Determine the [X, Y] coordinate at the center of the cell enclosing the given text.  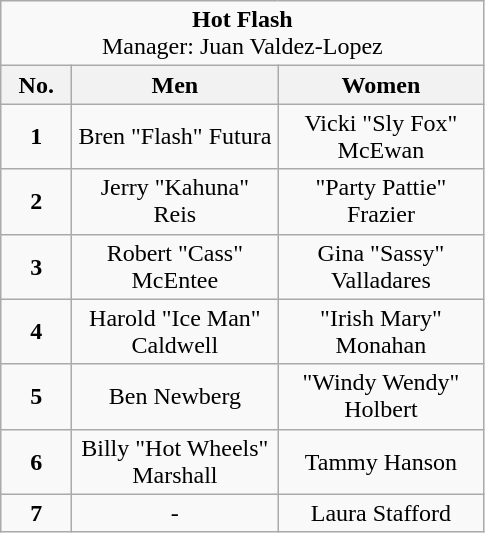
- [175, 513]
"Windy Wendy" Holbert [381, 396]
7 [36, 513]
"Party Pattie" Frazier [381, 202]
2 [36, 202]
Gina "Sassy" Valladares [381, 266]
Tammy Hanson [381, 462]
Vicki "Sly Fox" McEwan [381, 136]
Jerry "Kahuna" Reis [175, 202]
Hot FlashManager: Juan Valdez-Lopez [242, 34]
Robert "Cass" McEntee [175, 266]
Ben Newberg [175, 396]
Laura Stafford [381, 513]
1 [36, 136]
Harold "Ice Man" Caldwell [175, 332]
No. [36, 85]
5 [36, 396]
6 [36, 462]
Men [175, 85]
Billy "Hot Wheels" Marshall [175, 462]
Women [381, 85]
4 [36, 332]
"Irish Mary" Monahan [381, 332]
3 [36, 266]
Bren "Flash" Futura [175, 136]
